Pinpoint the cell where the given text exists, returning its [X, Y] midpoint coordinate. 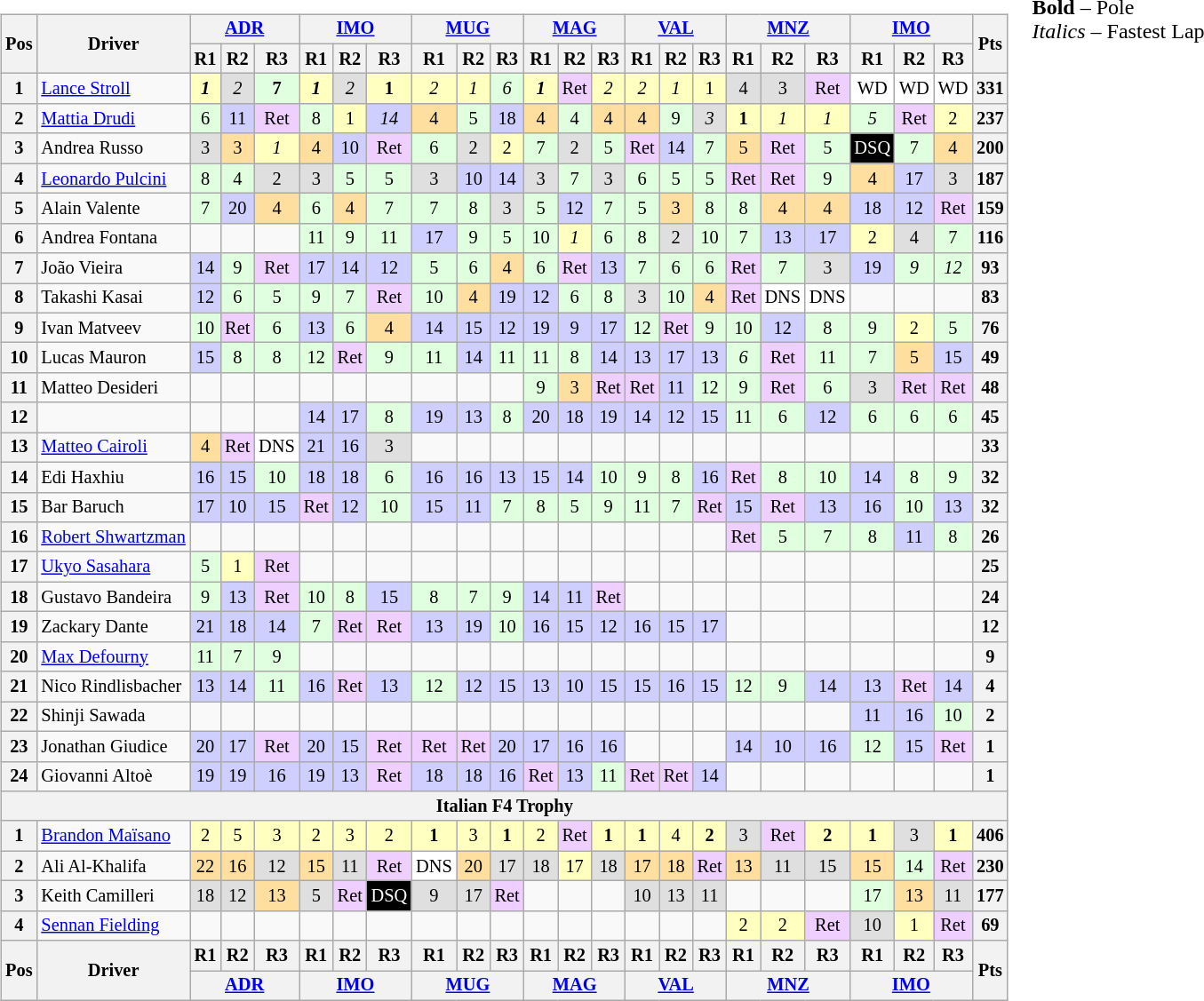
Zackary Dante [113, 627]
Shinji Sawada [113, 717]
230 [990, 866]
João Vieira [113, 268]
26 [990, 537]
Nico Rindlisbacher [113, 687]
187 [990, 179]
Max Defourny [113, 656]
69 [990, 926]
406 [990, 836]
Brandon Maïsano [113, 836]
Andrea Russo [113, 148]
Ivan Matveev [113, 328]
Edi Haxhiu [113, 477]
45 [990, 417]
25 [990, 567]
Gustavo Bandeira [113, 597]
116 [990, 238]
Ukyo Sasahara [113, 567]
76 [990, 328]
Jonathan Giudice [113, 746]
49 [990, 358]
48 [990, 388]
93 [990, 268]
Robert Shwartzman [113, 537]
33 [990, 448]
Sennan Fielding [113, 926]
Leonardo Pulcini [113, 179]
159 [990, 209]
Ali Al-Khalifa [113, 866]
Takashi Kasai [113, 298]
Mattia Drudi [113, 119]
331 [990, 89]
Matteo Cairoli [113, 448]
Lance Stroll [113, 89]
237 [990, 119]
200 [990, 148]
Andrea Fontana [113, 238]
Lucas Mauron [113, 358]
Alain Valente [113, 209]
Bar Baruch [113, 507]
83 [990, 298]
177 [990, 896]
Italian F4 Trophy [505, 806]
Keith Camilleri [113, 896]
23 [19, 746]
Giovanni Altoè [113, 776]
Matteo Desideri [113, 388]
